Search for the cell housing the specified text and yield its (x, y) center coordinate. 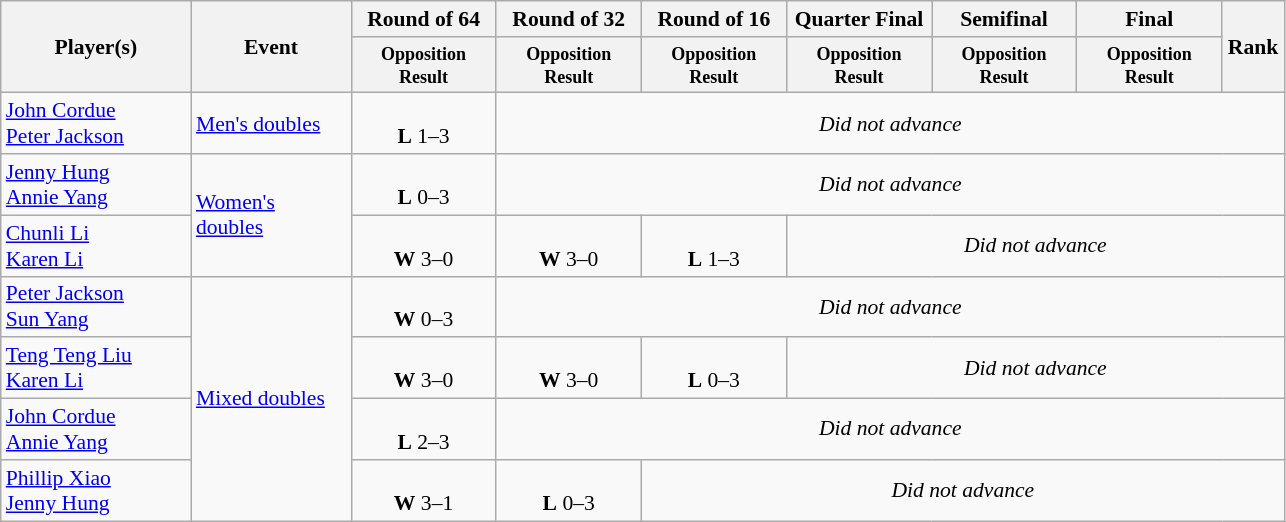
Teng Teng LiuKaren Li (96, 368)
Women's doubles (271, 215)
Round of 64 (424, 19)
W 0–3 (424, 306)
John CordueAnnie Yang (96, 430)
Event (271, 47)
Peter JacksonSun Yang (96, 306)
Player(s) (96, 47)
Jenny Hung Annie Yang (96, 184)
Semifinal (1004, 19)
Rank (1254, 47)
W 3–1 (424, 490)
Chunli LiKaren Li (96, 246)
Phillip XiaoJenny Hung (96, 490)
Final (1150, 19)
Mixed doubles (271, 398)
Quarter Final (858, 19)
Round of 16 (714, 19)
John CorduePeter Jackson (96, 124)
Round of 32 (568, 19)
Men's doubles (271, 124)
L 2–3 (424, 430)
